Provide the [X, Y] coordinate of the cell's center where the given text is located.  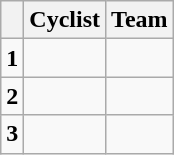
3 [12, 134]
Team [140, 20]
1 [12, 58]
2 [12, 96]
Cyclist [65, 20]
